Provide the [X, Y] coordinate of the cell's center where the given text is located.  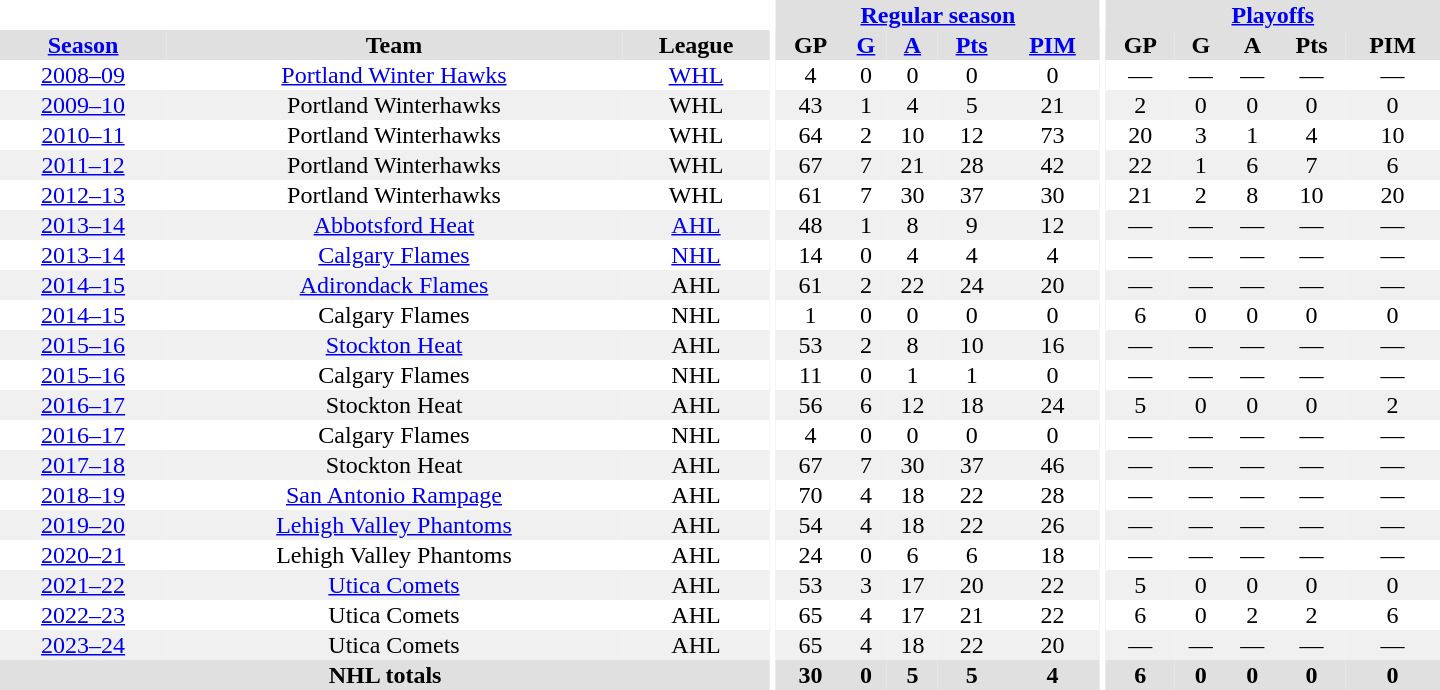
56 [810, 405]
9 [972, 225]
Playoffs [1273, 15]
73 [1052, 135]
48 [810, 225]
Portland Winter Hawks [394, 75]
2010–11 [83, 135]
14 [810, 255]
Team [394, 45]
Abbotsford Heat [394, 225]
2009–10 [83, 105]
2011–12 [83, 165]
54 [810, 525]
11 [810, 375]
26 [1052, 525]
Adirondack Flames [394, 285]
2017–18 [83, 465]
2018–19 [83, 495]
2012–13 [83, 195]
NHL totals [385, 675]
2008–09 [83, 75]
16 [1052, 345]
League [696, 45]
64 [810, 135]
2019–20 [83, 525]
43 [810, 105]
2023–24 [83, 645]
Regular season [938, 15]
2021–22 [83, 585]
46 [1052, 465]
San Antonio Rampage [394, 495]
42 [1052, 165]
70 [810, 495]
2022–23 [83, 615]
Season [83, 45]
2020–21 [83, 555]
